Search for the cell housing the specified text and yield its [X, Y] center coordinate. 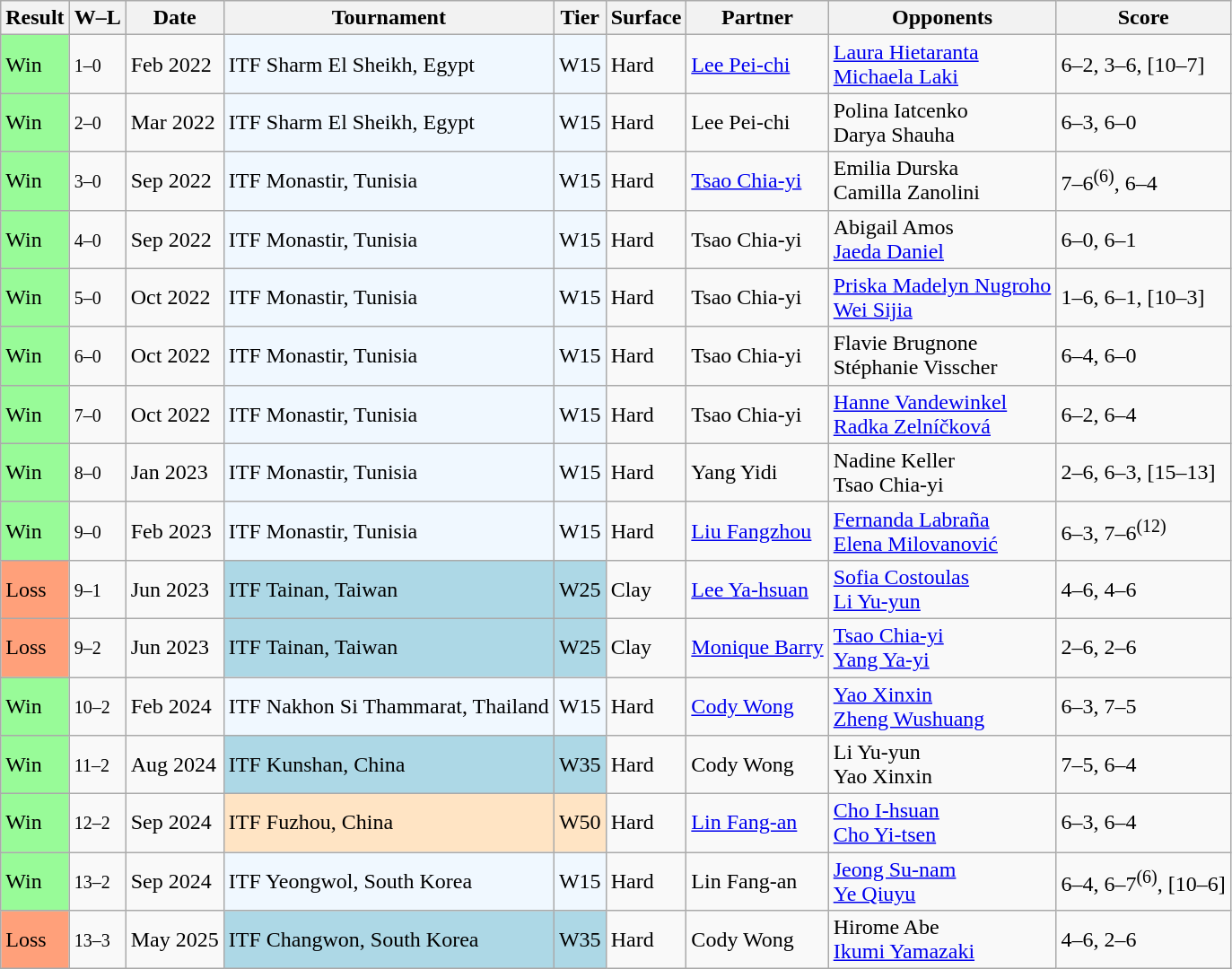
6–2, 6–4 [1143, 415]
ITF Fuzhou, China [389, 824]
Tournament [389, 18]
Partner [757, 18]
6–3, 6–4 [1143, 824]
9–2 [97, 648]
13–3 [97, 940]
13–2 [97, 881]
6–3, 6–0 [1143, 122]
Laura Hietaranta Michaela Laki [942, 65]
Feb 2024 [174, 705]
Tier [580, 18]
2–0 [97, 122]
Mar 2022 [174, 122]
Aug 2024 [174, 764]
ITF Nakhon Si Thammarat, Thailand [389, 705]
1–0 [97, 65]
Liu Fangzhou [757, 531]
7–5, 6–4 [1143, 764]
1–6, 6–1, [10–3] [1143, 298]
ITF Kunshan, China [389, 764]
7–0 [97, 415]
6–3, 7–5 [1143, 705]
4–6, 2–6 [1143, 940]
Tsao Chia-yi Yang Ya-yi [942, 648]
10–2 [97, 705]
Monique Barry [757, 648]
Yao Xinxin Zheng Wushuang [942, 705]
ITF Changwon, South Korea [389, 940]
Jeong Su-nam Ye Qiuyu [942, 881]
Feb 2022 [174, 65]
Result [35, 18]
3–0 [97, 181]
2–6, 2–6 [1143, 648]
7–6(6), 6–4 [1143, 181]
Priska Madelyn Nugroho Wei Sijia [942, 298]
Score [1143, 18]
Yang Yidi [757, 472]
W–L [97, 18]
4–0 [97, 239]
5–0 [97, 298]
Lee Ya-hsuan [757, 589]
12–2 [97, 824]
Opponents [942, 18]
W50 [580, 824]
8–0 [97, 472]
9–0 [97, 531]
2–6, 6–3, [15–13] [1143, 472]
Sofia Costoulas Li Yu-yun [942, 589]
Cho I-hsuan Cho Yi-tsen [942, 824]
4–6, 4–6 [1143, 589]
Jan 2023 [174, 472]
Emilia Durska Camilla Zanolini [942, 181]
ITF Yeongwol, South Korea [389, 881]
6–0 [97, 355]
Flavie Brugnone Stéphanie Visscher [942, 355]
6–0, 6–1 [1143, 239]
Hirome Abe Ikumi Yamazaki [942, 940]
11–2 [97, 764]
Date [174, 18]
Polina Iatcenko Darya Shauha [942, 122]
Feb 2023 [174, 531]
Surface [646, 18]
6–2, 3–6, [10–7] [1143, 65]
Fernanda Labraña Elena Milovanović [942, 531]
Nadine Keller Tsao Chia-yi [942, 472]
6–3, 7–6(12) [1143, 531]
Hanne Vandewinkel Radka Zelníčková [942, 415]
May 2025 [174, 940]
9–1 [97, 589]
6–4, 6–0 [1143, 355]
Abigail Amos Jaeda Daniel [942, 239]
Li Yu-yun Yao Xinxin [942, 764]
6–4, 6–7(6), [10–6] [1143, 881]
